Detect which cell encompasses the target text, then output its (x, y) center coordinate. 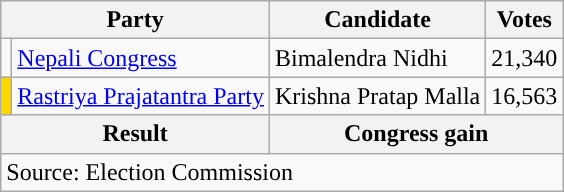
16,563 (524, 96)
Nepali Congress (141, 58)
Rastriya Prajatantra Party (141, 96)
Party (136, 20)
Votes (524, 20)
21,340 (524, 58)
Candidate (377, 20)
Krishna Pratap Malla (377, 96)
Congress gain (416, 134)
Bimalendra Nidhi (377, 58)
Result (136, 134)
Source: Election Commission (282, 172)
